Identify which cell holds the provided text, then report its (X, Y) central coordinate. 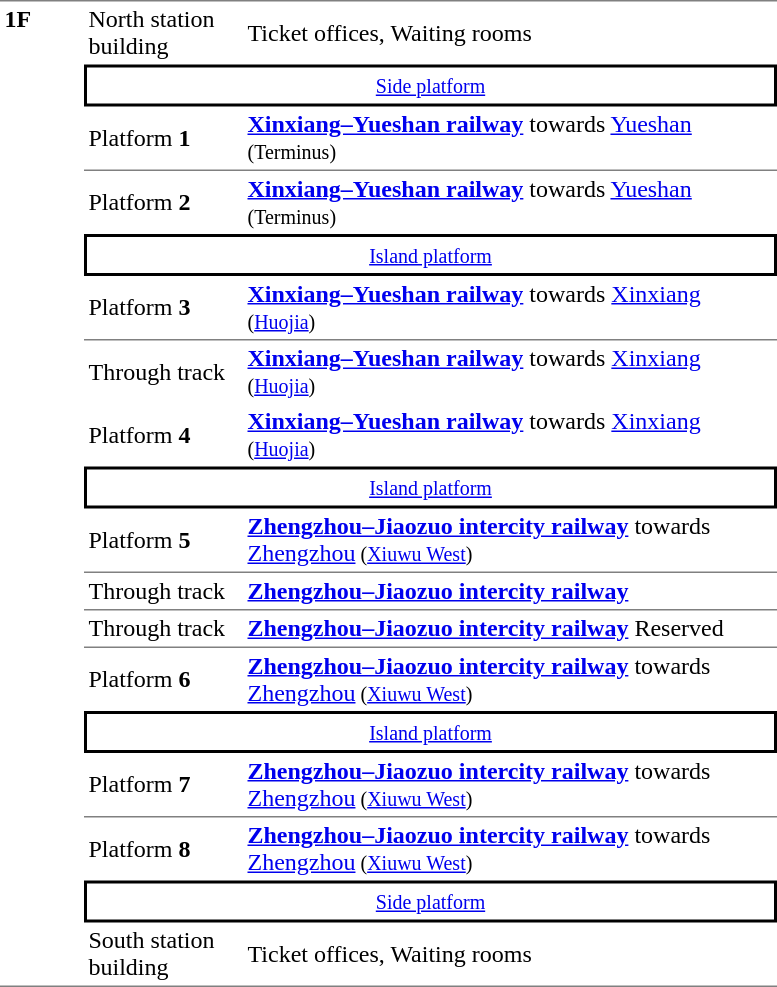
Platform 7 (164, 785)
Platform 3 (164, 308)
North station building (164, 32)
Platform 1 (164, 138)
Platform 2 (164, 202)
Zhengzhou–Jiaozuo intercity railway (510, 592)
Platform 8 (164, 850)
1F (42, 494)
Platform 5 (164, 540)
Zhengzhou–Jiaozuo intercity railway Reserved (510, 629)
Platform 6 (164, 680)
Platform 4 (164, 436)
South station building (164, 954)
